Provide the [X, Y] coordinate of the cell's center where the given text is located.  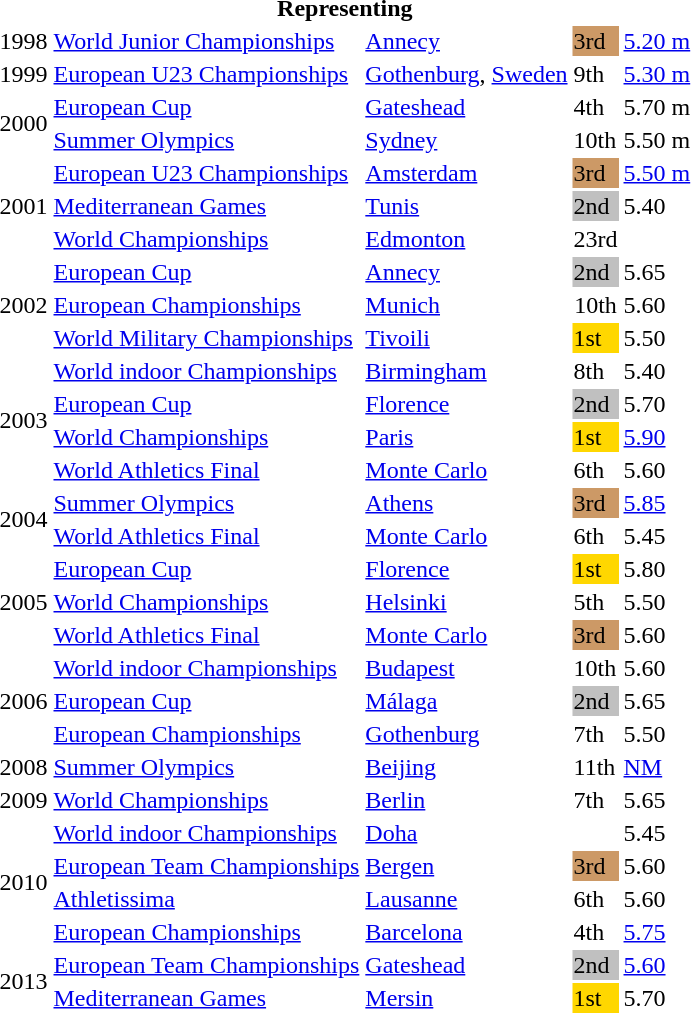
Gothenburg, Sweden [466, 74]
Mersin [466, 998]
Helsinki [466, 602]
Lausanne [466, 899]
Munich [466, 305]
World Military Championships [206, 338]
11th [596, 767]
Berlin [466, 800]
Sydney [466, 140]
Tivoili [466, 338]
23rd [596, 239]
Málaga [466, 701]
Gothenburg [466, 734]
Tunis [466, 206]
8th [596, 371]
Edmonton [466, 239]
Barcelona [466, 932]
Bergen [466, 866]
Athletissima [206, 899]
World Junior Championships [206, 41]
Athens [466, 503]
Birmingham [466, 371]
Amsterdam [466, 173]
Doha [466, 833]
Beijing [466, 767]
5th [596, 602]
9th [596, 74]
Paris [466, 437]
Budapest [466, 668]
